Capture the cell that displays the provided text and extract its (X, Y) central coordinate. 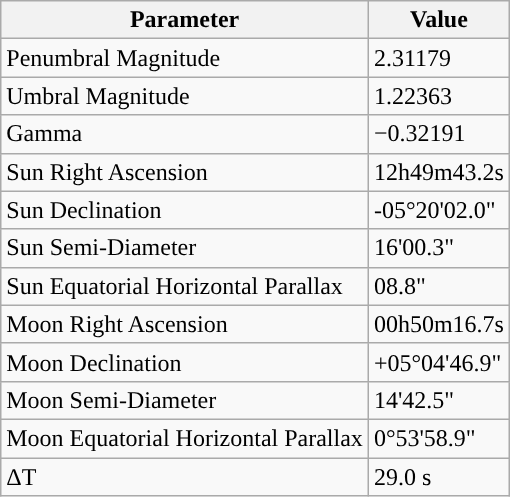
Sun Semi-Diameter (185, 248)
Moon Equatorial Horizontal Parallax (185, 438)
+05°04'46.9" (438, 362)
Parameter (185, 20)
Moon Right Ascension (185, 324)
Umbral Magnitude (185, 96)
14'42.5" (438, 400)
Penumbral Magnitude (185, 58)
08.8" (438, 286)
Gamma (185, 134)
Sun Declination (185, 210)
Moon Semi-Diameter (185, 400)
2.31179 (438, 58)
-05°20'02.0" (438, 210)
00h50m16.7s (438, 324)
29.0 s (438, 477)
12h49m43.2s (438, 172)
0°53'58.9" (438, 438)
16'00.3" (438, 248)
Moon Declination (185, 362)
ΔT (185, 477)
Sun Equatorial Horizontal Parallax (185, 286)
Sun Right Ascension (185, 172)
Value (438, 20)
1.22363 (438, 96)
−0.32191 (438, 134)
